Provide the [x, y] coordinate of the cell's center where the given text is located.  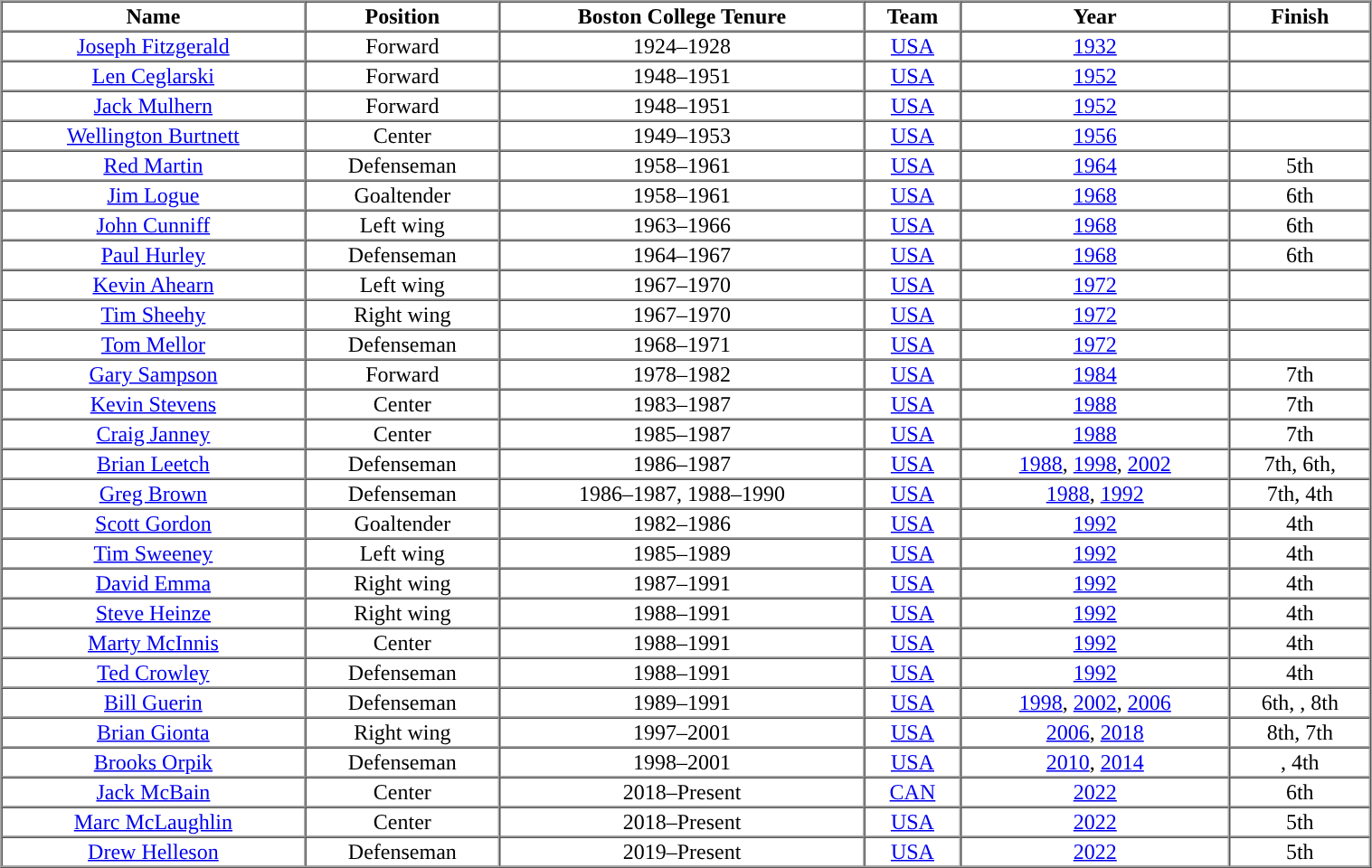
Brooks Orpik [154, 761]
Brian Leetch [154, 463]
1949–1953 [682, 136]
Team [913, 16]
1998, 2002, 2006 [1094, 702]
Steve Heinze [154, 613]
1968–1971 [682, 344]
1924–1928 [682, 45]
8th, 7th [1300, 732]
Greg Brown [154, 494]
David Emma [154, 582]
Gary Sampson [154, 374]
Drew Helleson [154, 852]
1985–1989 [682, 553]
Boston College Tenure [682, 16]
Len Ceglarski [154, 76]
1983–1987 [682, 403]
1985–1987 [682, 434]
Kevin Stevens [154, 403]
Kevin Ahearn [154, 284]
1988, 1998, 2002 [1094, 463]
Position [402, 16]
7th, 4th [1300, 494]
John Cunniff [154, 224]
Paul Hurley [154, 255]
Red Martin [154, 165]
Jim Logue [154, 195]
Craig Janney [154, 434]
1963–1966 [682, 224]
1932 [1094, 45]
Tim Sheehy [154, 315]
1986–1987, 1988–1990 [682, 494]
Year [1094, 16]
1956 [1094, 136]
Bill Guerin [154, 702]
Ted Crowley [154, 673]
Marc McLaughlin [154, 821]
1978–1982 [682, 374]
1964–1967 [682, 255]
1987–1991 [682, 582]
2006, 2018 [1094, 732]
1988, 1992 [1094, 494]
Finish [1300, 16]
1986–1987 [682, 463]
1997–2001 [682, 732]
Wellington Burtnett [154, 136]
Joseph Fitzgerald [154, 45]
Scott Gordon [154, 523]
6th, , 8th [1300, 702]
2010, 2014 [1094, 761]
1984 [1094, 374]
1989–1991 [682, 702]
Brian Gionta [154, 732]
2019–Present [682, 852]
Name [154, 16]
1964 [1094, 165]
Jack Mulhern [154, 105]
Tim Sweeney [154, 553]
CAN [913, 792]
Marty McInnis [154, 642]
Tom Mellor [154, 344]
, 4th [1300, 761]
Jack McBain [154, 792]
1982–1986 [682, 523]
1998–2001 [682, 761]
7th, 6th, [1300, 463]
